Detect which cell encompasses the target text, then output its (X, Y) center coordinate. 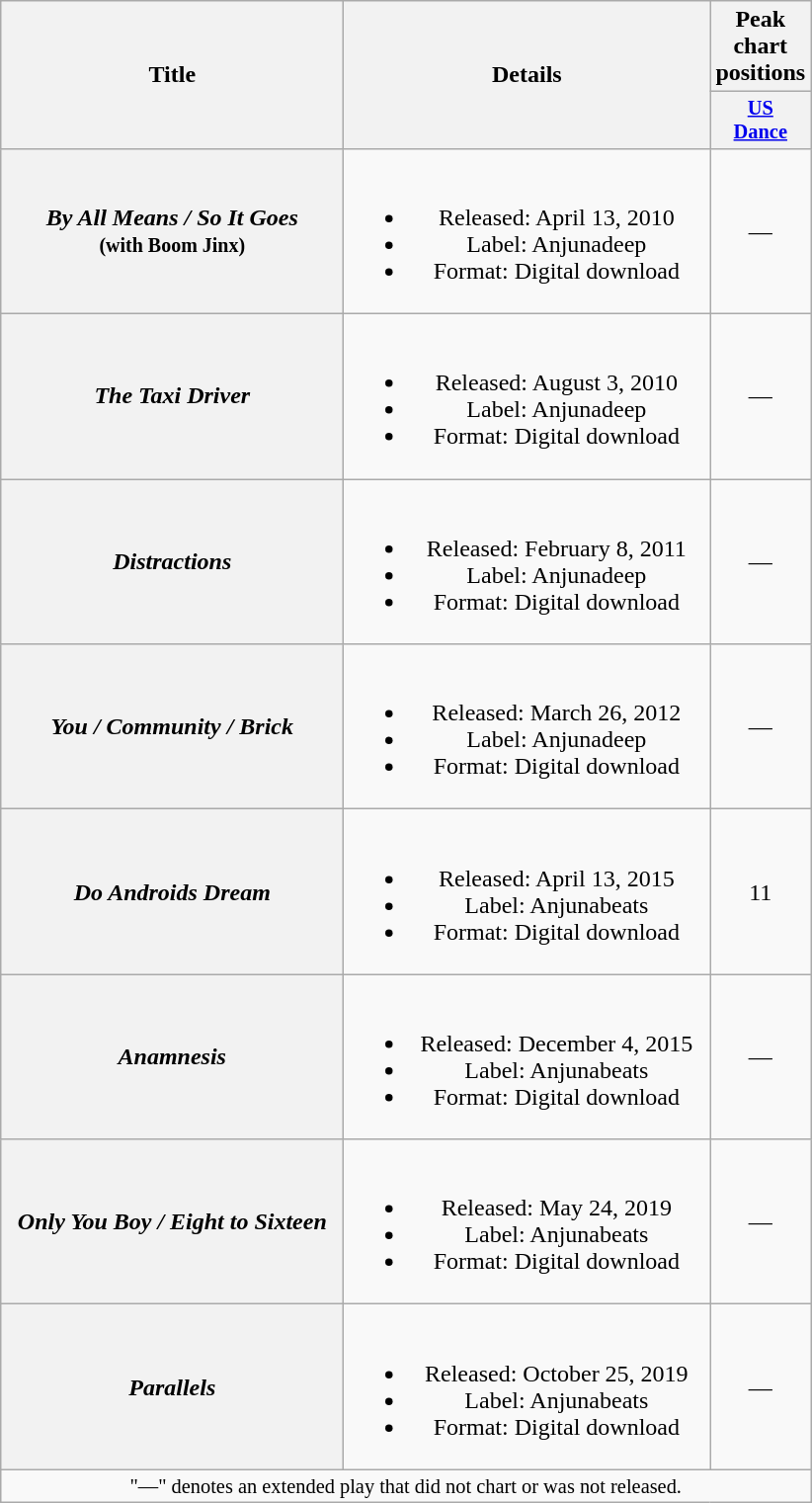
Released: October 25, 2019Label: AnjunabeatsFormat: Digital download (528, 1387)
Distractions (172, 561)
Do Androids Dream (172, 891)
Released: August 3, 2010Label: AnjunadeepFormat: Digital download (528, 397)
Released: December 4, 2015Label: AnjunabeatsFormat: Digital download (528, 1057)
"—" denotes an extended play that did not chart or was not released. (406, 1486)
You / Community / Brick (172, 727)
Released: April 13, 2010Label: AnjunadeepFormat: Digital download (528, 231)
Parallels (172, 1387)
Peak chart positions (761, 46)
By All Means / So It Goes (with Boom Jinx) (172, 231)
Details (528, 75)
Released: April 13, 2015Label: AnjunabeatsFormat: Digital download (528, 891)
Anamnesis (172, 1057)
Released: May 24, 2019Label: AnjunabeatsFormat: Digital download (528, 1221)
Only You Boy / Eight to Sixteen (172, 1221)
Released: February 8, 2011Label: AnjunadeepFormat: Digital download (528, 561)
The Taxi Driver (172, 397)
11 (761, 891)
Released: March 26, 2012Label: AnjunadeepFormat: Digital download (528, 727)
USDance (761, 121)
Title (172, 75)
